Capture the cell that displays the provided text and extract its [X, Y] central coordinate. 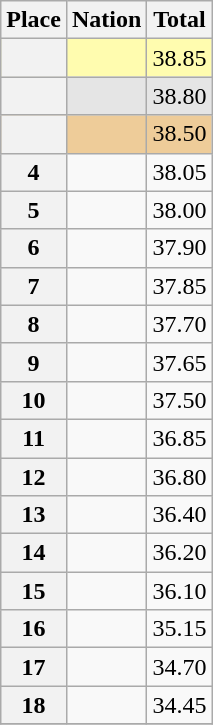
6 [34, 248]
17 [34, 667]
11 [34, 438]
38.05 [180, 172]
12 [34, 477]
38.85 [180, 58]
13 [34, 515]
14 [34, 553]
38.00 [180, 210]
8 [34, 324]
16 [34, 629]
7 [34, 286]
37.70 [180, 324]
36.80 [180, 477]
38.50 [180, 134]
37.65 [180, 362]
18 [34, 705]
4 [34, 172]
Total [180, 20]
38.80 [180, 96]
37.85 [180, 286]
37.50 [180, 400]
9 [34, 362]
35.15 [180, 629]
37.90 [180, 248]
34.70 [180, 667]
36.85 [180, 438]
34.45 [180, 705]
15 [34, 591]
Place [34, 20]
36.20 [180, 553]
Nation [106, 20]
36.40 [180, 515]
10 [34, 400]
5 [34, 210]
36.10 [180, 591]
